Search for the cell housing the specified text and yield its [X, Y] center coordinate. 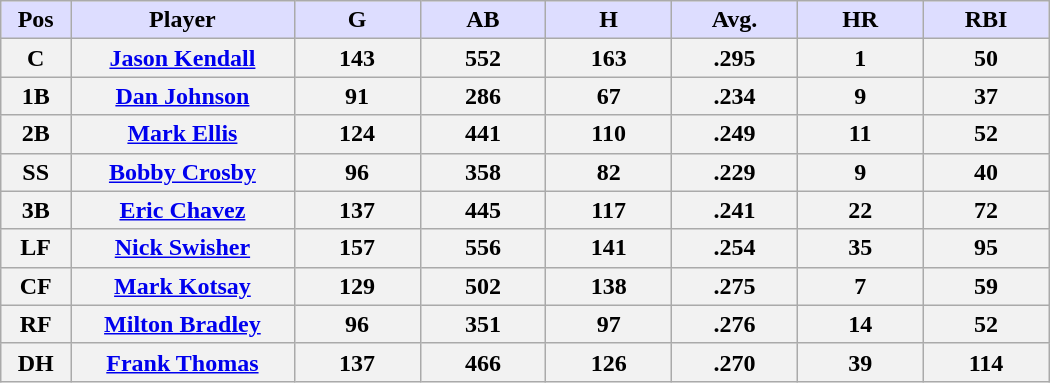
C [36, 58]
50 [986, 58]
67 [609, 96]
RF [36, 324]
.254 [735, 248]
445 [483, 210]
143 [357, 58]
CF [36, 286]
358 [483, 172]
7 [860, 286]
.295 [735, 58]
Avg. [735, 20]
72 [986, 210]
G [357, 20]
141 [609, 248]
.234 [735, 96]
.249 [735, 134]
466 [483, 362]
HR [860, 20]
SS [36, 172]
82 [609, 172]
110 [609, 134]
.229 [735, 172]
441 [483, 134]
.241 [735, 210]
163 [609, 58]
Eric Chavez [183, 210]
37 [986, 96]
91 [357, 96]
286 [483, 96]
39 [860, 362]
1B [36, 96]
95 [986, 248]
129 [357, 286]
Mark Ellis [183, 134]
138 [609, 286]
Bobby Crosby [183, 172]
14 [860, 324]
AB [483, 20]
40 [986, 172]
Mark Kotsay [183, 286]
351 [483, 324]
97 [609, 324]
124 [357, 134]
552 [483, 58]
.275 [735, 286]
117 [609, 210]
556 [483, 248]
2B [36, 134]
126 [609, 362]
59 [986, 286]
Player [183, 20]
.276 [735, 324]
22 [860, 210]
11 [860, 134]
Nick Swisher [183, 248]
Milton Bradley [183, 324]
Frank Thomas [183, 362]
Jason Kendall [183, 58]
157 [357, 248]
502 [483, 286]
H [609, 20]
LF [36, 248]
Pos [36, 20]
Dan Johnson [183, 96]
35 [860, 248]
114 [986, 362]
DH [36, 362]
3B [36, 210]
RBI [986, 20]
1 [860, 58]
.270 [735, 362]
